Identify which cell holds the provided text, then report its [X, Y] central coordinate. 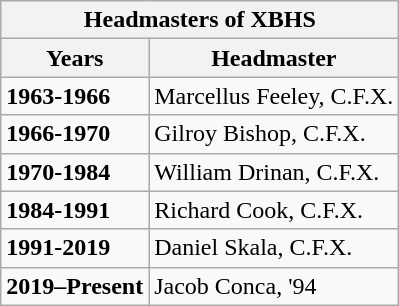
1991-2019 [75, 248]
1966-1970 [75, 134]
1963-1966 [75, 96]
Years [75, 58]
1984-1991 [75, 210]
Richard Cook, C.F.X. [274, 210]
Jacob Conca, '94 [274, 286]
1970-1984 [75, 172]
Headmasters of XBHS [200, 20]
William Drinan, C.F.X. [274, 172]
Gilroy Bishop, C.F.X. [274, 134]
Daniel Skala, C.F.X. [274, 248]
Headmaster [274, 58]
Marcellus Feeley, C.F.X. [274, 96]
2019–Present [75, 286]
